Extract the [X, Y] coordinate from the center of the cell holding the provided text.  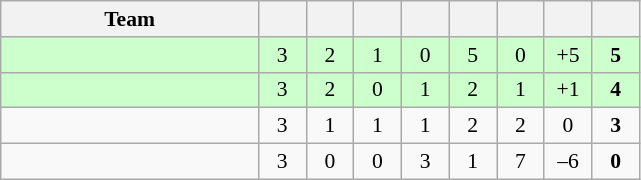
+5 [568, 55]
Team [130, 19]
4 [616, 90]
+1 [568, 90]
7 [520, 162]
–6 [568, 162]
